For the text-containing cell, return its midpoint in [x, y] coordinate format. 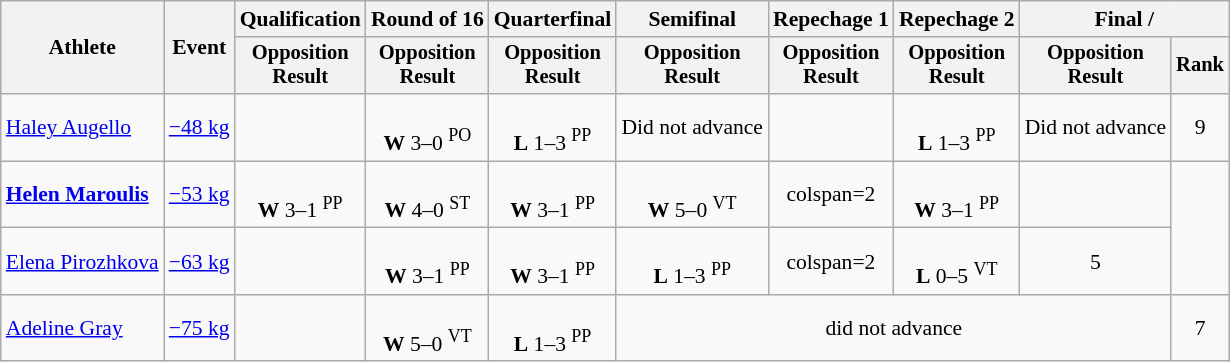
Adeline Gray [82, 328]
W 4–0 ST [428, 194]
−63 kg [200, 262]
Qualification [300, 19]
Repechage 2 [957, 19]
−53 kg [200, 194]
Haley Augello [82, 128]
Semifinal [692, 19]
5 [1096, 262]
did not advance [894, 328]
Rank [1200, 66]
7 [1200, 328]
Elena Pirozhkova [82, 262]
9 [1200, 128]
L 0–5 VT [957, 262]
Round of 16 [428, 19]
−75 kg [200, 328]
−48 kg [200, 128]
Quarterfinal [553, 19]
Repechage 1 [831, 19]
W 3–0 PO [428, 128]
Helen Maroulis [82, 194]
Event [200, 48]
Athlete [82, 48]
Final / [1124, 19]
